Pinpoint the cell where the given text exists, returning its [x, y] midpoint coordinate. 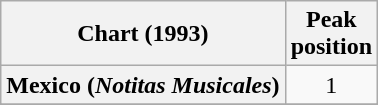
Chart (1993) [143, 34]
1 [331, 85]
Mexico (Notitas Musicales) [143, 85]
Peak position [331, 34]
